Find where the given text appears and provide that cell's center as (x, y) coordinate. 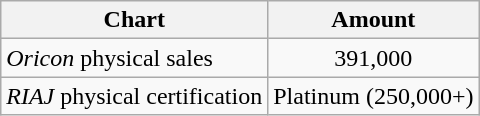
RIAJ physical certification (134, 96)
Amount (374, 20)
Oricon physical sales (134, 58)
Chart (134, 20)
Platinum (250,000+) (374, 96)
391,000 (374, 58)
